Capture the cell that displays the provided text and extract its (x, y) central coordinate. 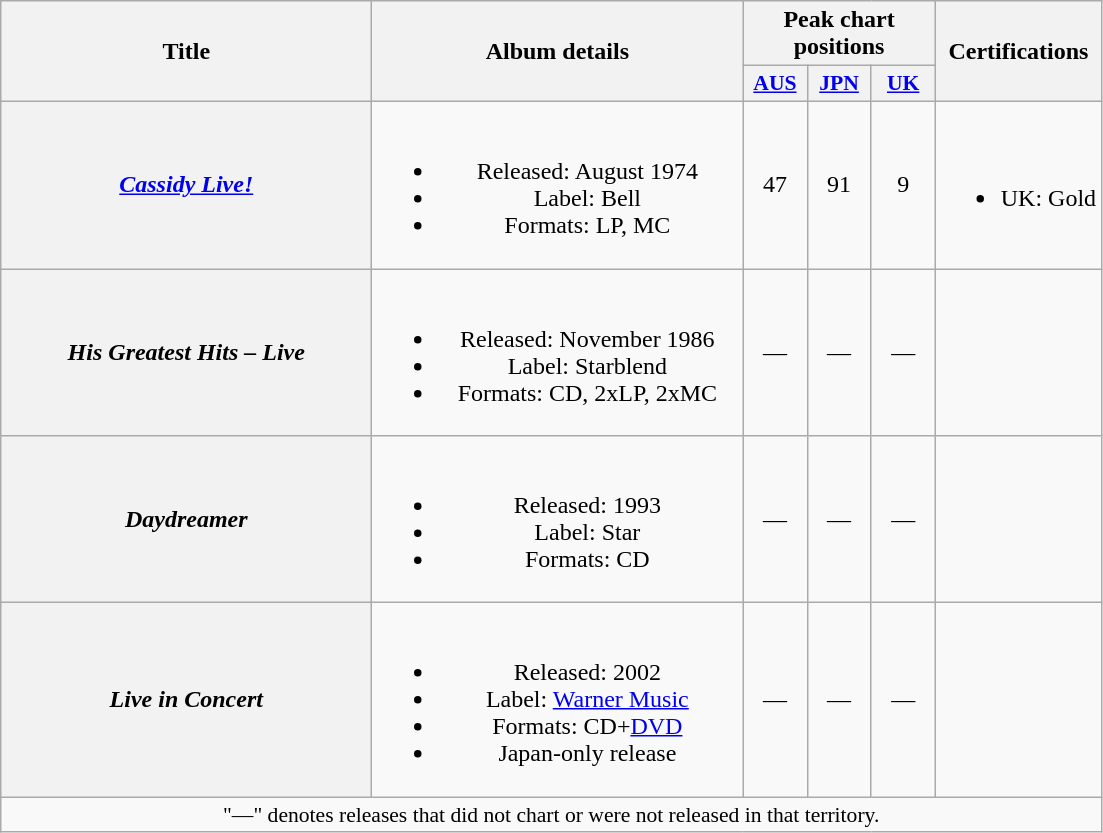
Released: 2002Label: Warner MusicFormats: CD+DVDJapan-only release (558, 700)
"—" denotes releases that did not chart or were not released in that territory. (552, 815)
91 (839, 184)
Live in Concert (186, 700)
Title (186, 52)
Certifications (1018, 52)
His Greatest Hits – Live (186, 352)
Daydreamer (186, 520)
UK (903, 84)
Album details (558, 52)
JPN (839, 84)
Cassidy Live! (186, 184)
47 (775, 184)
Released: 1993Label: StarFormats: CD (558, 520)
Released: November 1986Label: StarblendFormats: CD, 2xLP, 2xMC (558, 352)
Peak chart positions (839, 34)
9 (903, 184)
AUS (775, 84)
UK: Gold (1018, 184)
Released: August 1974Label: BellFormats: LP, MC (558, 184)
